Find where the given text appears and provide that cell's center as (x, y) coordinate. 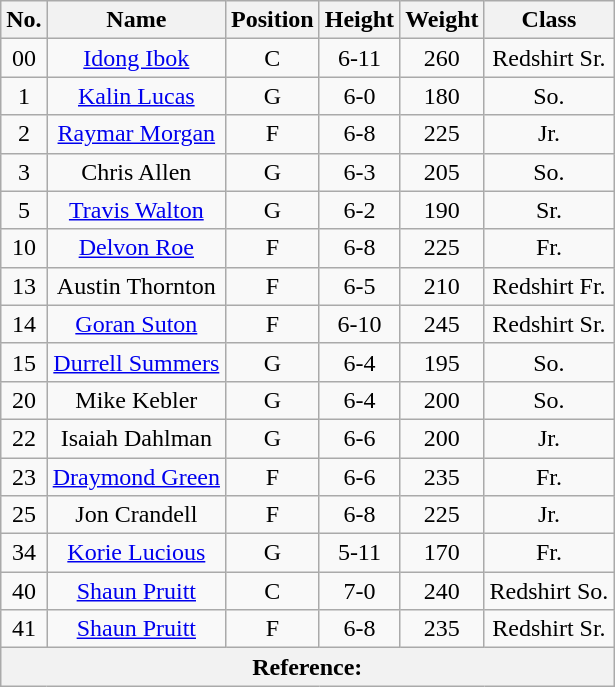
34 (24, 553)
6-11 (359, 58)
170 (442, 553)
2 (24, 134)
Korie Lucious (136, 553)
Chris Allen (136, 172)
Travis Walton (136, 210)
20 (24, 400)
6-0 (359, 96)
Jon Crandell (136, 515)
14 (24, 324)
205 (442, 172)
Goran Suton (136, 324)
Name (136, 20)
No. (24, 20)
Durrell Summers (136, 362)
10 (24, 248)
5 (24, 210)
Redshirt Fr. (549, 286)
195 (442, 362)
6-5 (359, 286)
Delvon Roe (136, 248)
210 (442, 286)
Draymond Green (136, 477)
22 (24, 438)
Redshirt So. (549, 591)
23 (24, 477)
Kalin Lucas (136, 96)
Class (549, 20)
7-0 (359, 591)
3 (24, 172)
Position (272, 20)
25 (24, 515)
Weight (442, 20)
180 (442, 96)
190 (442, 210)
6-10 (359, 324)
Sr. (549, 210)
41 (24, 629)
Height (359, 20)
13 (24, 286)
Raymar Morgan (136, 134)
6-2 (359, 210)
Isaiah Dahlman (136, 438)
40 (24, 591)
1 (24, 96)
00 (24, 58)
Mike Kebler (136, 400)
Idong Ibok (136, 58)
5-11 (359, 553)
Reference: (308, 667)
6-3 (359, 172)
15 (24, 362)
Austin Thornton (136, 286)
240 (442, 591)
260 (442, 58)
245 (442, 324)
